Locate the cell with the specified text and output its (x, y) center coordinate. 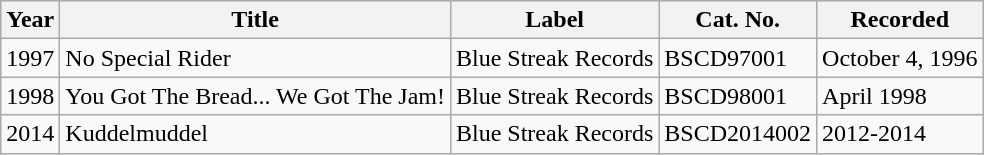
Label (554, 20)
Kuddelmuddel (256, 134)
1997 (30, 58)
No Special Rider (256, 58)
Year (30, 20)
Recorded (900, 20)
October 4, 1996 (900, 58)
Title (256, 20)
BSCD98001 (738, 96)
April 1998 (900, 96)
BSCD97001 (738, 58)
2014 (30, 134)
BSCD2014002 (738, 134)
You Got The Bread... We Got The Jam! (256, 96)
1998 (30, 96)
Cat. No. (738, 20)
2012-2014 (900, 134)
